Output the [x, y] coordinate of the center of the cell containing the given text.  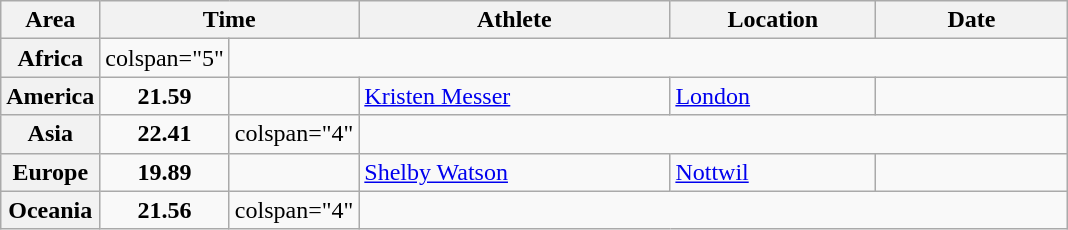
22.41 [165, 134]
21.56 [165, 210]
Area [50, 20]
Time [230, 20]
London [773, 96]
Kristen Messer [514, 96]
Shelby Watson [514, 172]
Date [972, 20]
Athlete [514, 20]
21.59 [165, 96]
Africa [50, 58]
colspan="5" [165, 58]
Location [773, 20]
Nottwil [773, 172]
19.89 [165, 172]
Asia [50, 134]
America [50, 96]
Oceania [50, 210]
Europe [50, 172]
